Return the (X, Y) coordinate for the center point of the cell that contains the specified text.  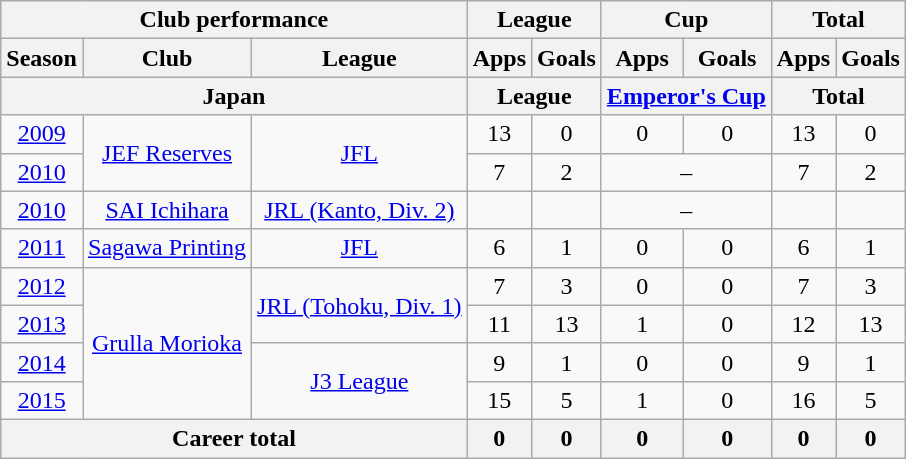
Club performance (234, 20)
Emperor's Cup (686, 96)
JEF Reserves (166, 153)
2014 (42, 362)
2013 (42, 324)
16 (803, 400)
J3 League (360, 381)
JRL (Tohoku, Div. 1) (360, 305)
Season (42, 58)
12 (803, 324)
2011 (42, 248)
11 (499, 324)
JRL (Kanto, Div. 2) (360, 210)
SAI Ichihara (166, 210)
15 (499, 400)
Career total (234, 438)
2012 (42, 286)
2009 (42, 134)
Club (166, 58)
Sagawa Printing (166, 248)
2015 (42, 400)
Cup (686, 20)
Japan (234, 96)
Grulla Morioka (166, 343)
